Extract the (x, y) coordinate from the center of the cell holding the provided text.  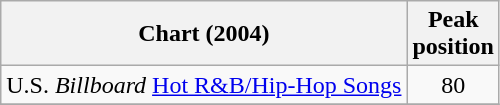
Peakposition (453, 34)
80 (453, 85)
U.S. Billboard Hot R&B/Hip-Hop Songs (204, 85)
Chart (2004) (204, 34)
